Scan for the cell matching the given text and deliver its [X, Y] coordinate at center. 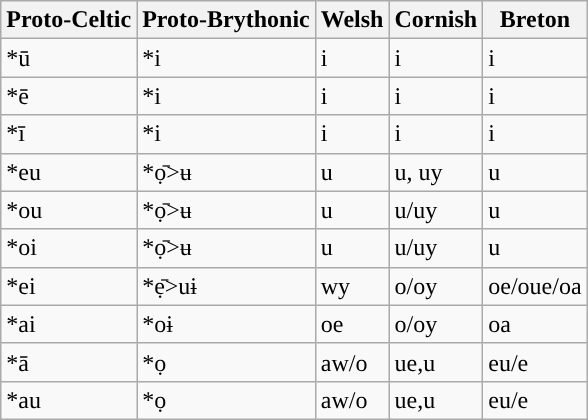
Proto-Brythonic [226, 20]
*ū [69, 58]
*au [69, 400]
oa [535, 324]
*ā [69, 362]
*ei [69, 286]
*oɨ [226, 324]
*eu [69, 172]
oe [352, 324]
*ai [69, 324]
Welsh [352, 20]
Proto-Celtic [69, 20]
wy [352, 286]
*ẹ̄>uɨ [226, 286]
Breton [535, 20]
*ou [69, 210]
*oi [69, 248]
*ē [69, 96]
u, uy [436, 172]
*ī [69, 134]
Cornish [436, 20]
oe/oue/oa [535, 286]
